Locate the cell with the specified text and output its (X, Y) center coordinate. 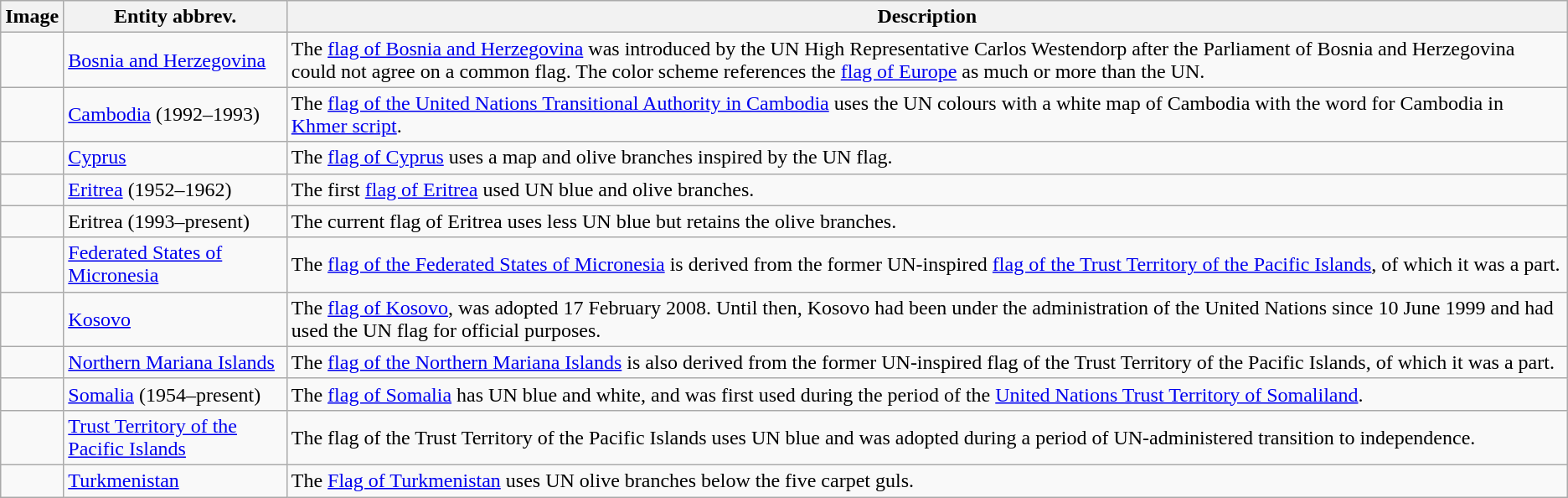
Cambodia (1992–1993) (175, 114)
Image (32, 17)
The flag of the Trust Territory of the Pacific Islands uses UN blue and was adopted during a period of UN-administered transition to independence. (926, 438)
The Flag of Turkmenistan uses UN olive branches below the five carpet guls. (926, 480)
Eritrea (1993–present) (175, 221)
Description (926, 17)
The first flag of Eritrea used UN blue and olive branches. (926, 189)
Turkmenistan (175, 480)
Somalia (1954–present) (175, 394)
Federated States of Micronesia (175, 265)
Bosnia and Herzegovina (175, 60)
The flag of Somalia has UN blue and white, and was first used during the period of the United Nations Trust Territory of Somaliland. (926, 394)
Eritrea (1952–1962) (175, 189)
Kosovo (175, 319)
Cyprus (175, 158)
The flag of Cyprus uses a map and olive branches inspired by the UN flag. (926, 158)
Northern Mariana Islands (175, 362)
Entity abbrev. (175, 17)
Trust Territory of the Pacific Islands (175, 438)
The current flag of Eritrea uses less UN blue but retains the olive branches. (926, 221)
